Search for the cell housing the specified text and yield its (X, Y) center coordinate. 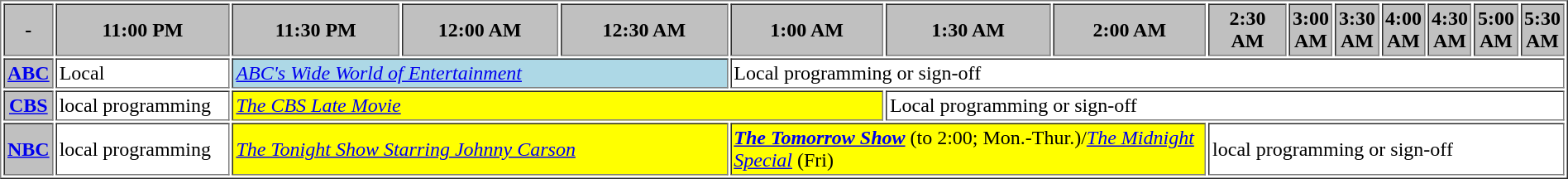
11:30 PM (316, 30)
local programming or sign-off (1387, 149)
2:30 AM (1248, 30)
3:30 AM (1356, 30)
Local (142, 73)
The CBS Late Movie (557, 106)
12:00 AM (480, 30)
NBC (28, 149)
11:00 PM (142, 30)
CBS (28, 106)
- (28, 30)
The Tomorrow Show (to 2:00; Mon.-Thur.)/The Midnight Special (Fri) (968, 149)
5:00 AM (1495, 30)
1:00 AM (807, 30)
5:30 AM (1542, 30)
ABC (28, 73)
1:30 AM (968, 30)
12:30 AM (644, 30)
3:00 AM (1310, 30)
4:00 AM (1403, 30)
The Tonight Show Starring Johnny Carson (480, 149)
ABC's Wide World of Entertainment (480, 73)
4:30 AM (1449, 30)
2:00 AM (1130, 30)
